Scan for the cell matching the given text and deliver its (x, y) coordinate at center. 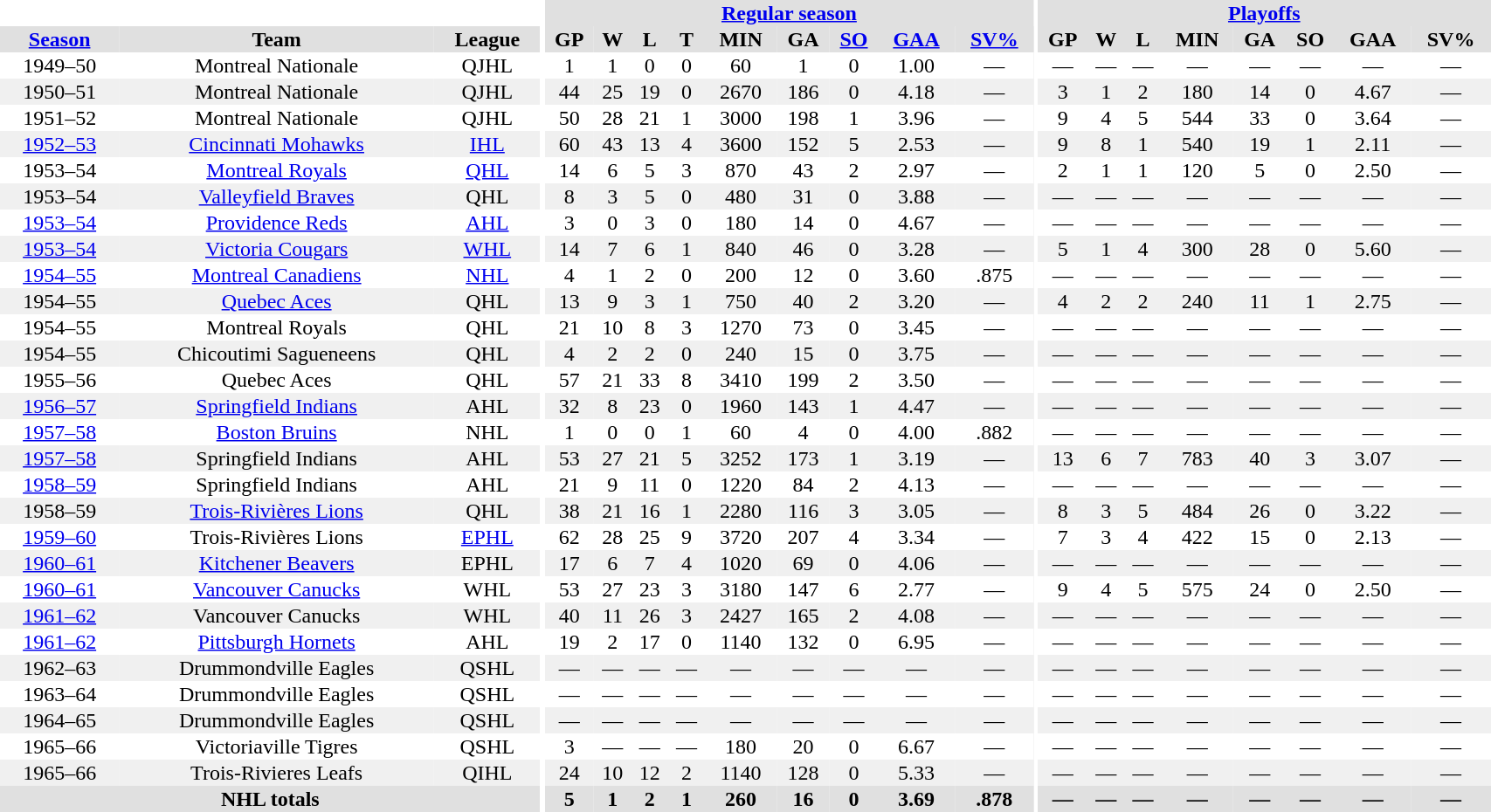
300 (1198, 249)
Victoriaville Tigres (276, 747)
6.95 (916, 642)
3.64 (1373, 118)
3720 (741, 537)
3410 (741, 380)
3.96 (916, 118)
44 (569, 92)
260 (741, 799)
Regular season (789, 13)
2670 (741, 92)
Valleyfield Braves (276, 196)
2.77 (916, 589)
20 (804, 747)
1959–60 (59, 537)
3.69 (916, 799)
.875 (994, 275)
186 (804, 92)
.882 (994, 432)
4.06 (916, 563)
575 (1198, 589)
750 (741, 301)
Playoffs (1264, 13)
Team (276, 39)
2.13 (1373, 537)
128 (804, 773)
2280 (741, 511)
132 (804, 642)
6.67 (916, 747)
84 (804, 485)
3.07 (1373, 458)
Boston Bruins (276, 432)
116 (804, 511)
Trois-Rivieres Leafs (276, 773)
3.50 (916, 380)
422 (1198, 537)
3.34 (916, 537)
3.20 (916, 301)
Cincinnati Mohawks (276, 144)
1.00 (916, 65)
1952–53 (59, 144)
173 (804, 458)
32 (569, 406)
143 (804, 406)
120 (1198, 170)
147 (804, 589)
Montreal Canadiens (276, 275)
199 (804, 380)
783 (1198, 458)
62 (569, 537)
3.75 (916, 354)
2.97 (916, 170)
3000 (741, 118)
QIHL (487, 773)
870 (741, 170)
Kitchener Beavers (276, 563)
Victoria Cougars (276, 249)
31 (804, 196)
T (687, 39)
.878 (994, 799)
3252 (741, 458)
League (487, 39)
57 (569, 380)
73 (804, 327)
540 (1198, 144)
3.45 (916, 327)
480 (741, 196)
3.60 (916, 275)
544 (1198, 118)
207 (804, 537)
3.28 (916, 249)
Season (59, 39)
Pittsburgh Hornets (276, 642)
3.19 (916, 458)
3180 (741, 589)
1950–51 (59, 92)
4.13 (916, 485)
IHL (487, 144)
2.75 (1373, 301)
4.47 (916, 406)
1962–63 (59, 668)
1956–57 (59, 406)
165 (804, 616)
484 (1198, 511)
Providence Reds (276, 223)
1955–56 (59, 380)
38 (569, 511)
200 (741, 275)
1949–50 (59, 65)
1960 (741, 406)
Chicoutimi Sagueneens (276, 354)
1220 (741, 485)
1270 (741, 327)
1964–65 (59, 720)
4.18 (916, 92)
2.53 (916, 144)
3.88 (916, 196)
1963–64 (59, 694)
152 (804, 144)
5.60 (1373, 249)
1020 (741, 563)
3600 (741, 144)
5.33 (916, 773)
1951–52 (59, 118)
69 (804, 563)
NHL totals (271, 799)
198 (804, 118)
2.11 (1373, 144)
50 (569, 118)
3.22 (1373, 511)
4.00 (916, 432)
46 (804, 249)
840 (741, 249)
3.05 (916, 511)
2427 (741, 616)
4.08 (916, 616)
